Find where the given text appears and provide that cell's center as (X, Y) coordinate. 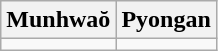
Pyongan (166, 20)
Munhwaŏ (58, 20)
